Detect which cell encompasses the target text, then output its [X, Y] center coordinate. 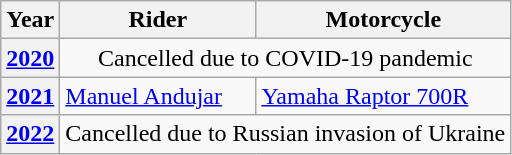
Manuel Andujar [158, 96]
Rider [158, 20]
2020 [30, 58]
Yamaha Raptor 700R [384, 96]
2021 [30, 96]
Cancelled due to Russian invasion of Ukraine [286, 134]
Year [30, 20]
2022 [30, 134]
Motorcycle [384, 20]
Cancelled due to COVID-19 pandemic [286, 58]
